Scan for the cell matching the given text and deliver its (x, y) coordinate at center. 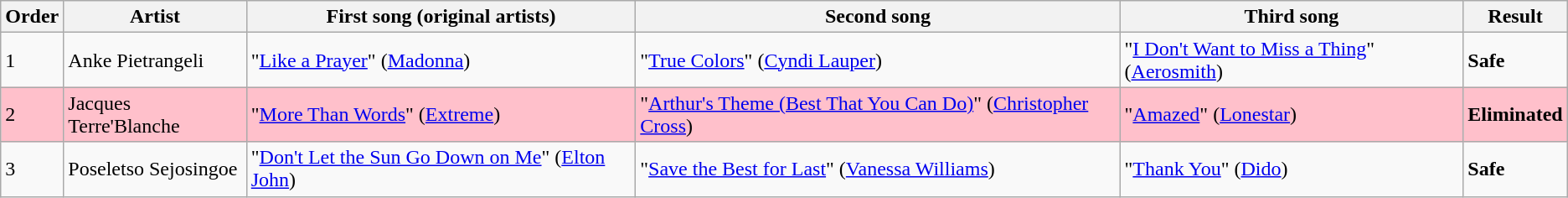
1 (32, 60)
"More Than Words" (Extreme) (441, 114)
"Thank You" (Dido) (1292, 169)
3 (32, 169)
"Save the Best for Last" (Vanessa Williams) (878, 169)
Anke Pietrangeli (155, 60)
Third song (1292, 17)
Poseletso Sejosingoe (155, 169)
Result (1515, 17)
Artist (155, 17)
"Arthur's Theme (Best That You Can Do)" (Christopher Cross) (878, 114)
"Like a Prayer" (Madonna) (441, 60)
"I Don't Want to Miss a Thing" (Aerosmith) (1292, 60)
Order (32, 17)
Jacques Terre'Blanche (155, 114)
"True Colors" (Cyndi Lauper) (878, 60)
"Amazed" (Lonestar) (1292, 114)
First song (original artists) (441, 17)
"Don't Let the Sun Go Down on Me" (Elton John) (441, 169)
Eliminated (1515, 114)
Second song (878, 17)
2 (32, 114)
